Output the (x, y) coordinate of the center of the cell containing the given text.  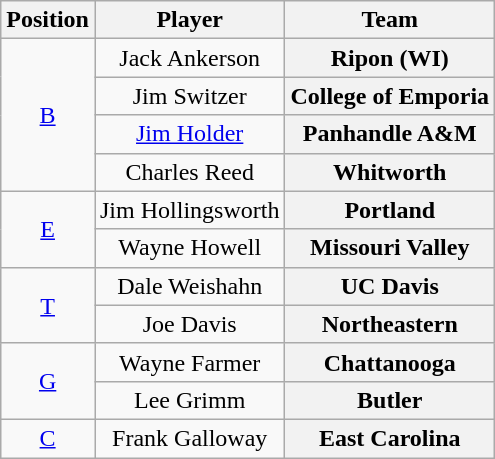
Northeastern (390, 324)
Frank Galloway (189, 438)
Charles Reed (189, 172)
UC Davis (390, 286)
College of Emporia (390, 96)
Wayne Howell (189, 248)
Jim Switzer (189, 96)
Jack Ankerson (189, 58)
Whitworth (390, 172)
Chattanooga (390, 362)
Portland (390, 210)
G (48, 381)
Team (390, 20)
B (48, 115)
East Carolina (390, 438)
Butler (390, 400)
Position (48, 20)
Missouri Valley (390, 248)
Lee Grimm (189, 400)
Ripon (WI) (390, 58)
Jim Holder (189, 134)
E (48, 229)
Wayne Farmer (189, 362)
Joe Davis (189, 324)
Dale Weishahn (189, 286)
Jim Hollingsworth (189, 210)
Panhandle A&M (390, 134)
Player (189, 20)
T (48, 305)
C (48, 438)
